Pinpoint the cell where the given text exists, returning its [x, y] midpoint coordinate. 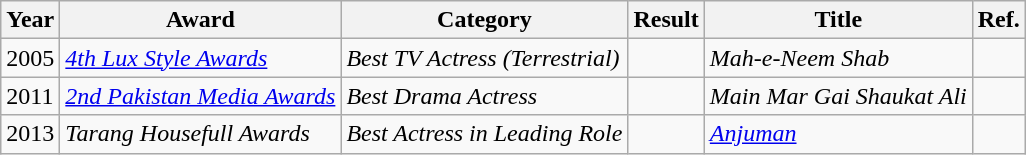
Category [484, 20]
Mah-e-Neem Shab [838, 58]
2005 [30, 58]
2nd Pakistan Media Awards [200, 96]
Year [30, 20]
2013 [30, 134]
Best Actress in Leading Role [484, 134]
Ref. [998, 20]
Award [200, 20]
2011 [30, 96]
Tarang Housefull Awards [200, 134]
Result [666, 20]
Main Mar Gai Shaukat Ali [838, 96]
Best TV Actress (Terrestrial) [484, 58]
Title [838, 20]
Best Drama Actress [484, 96]
4th Lux Style Awards [200, 58]
Anjuman [838, 134]
